Identify which cell holds the provided text, then report its (X, Y) central coordinate. 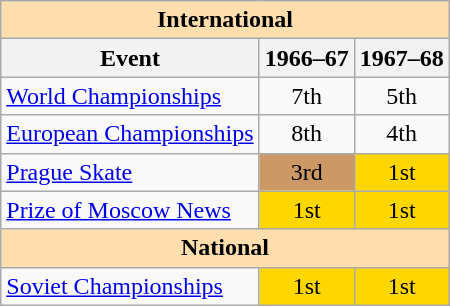
3rd (306, 172)
Prize of Moscow News (130, 210)
Soviet Championships (130, 286)
8th (306, 134)
European Championships (130, 134)
7th (306, 96)
4th (402, 134)
1967–68 (402, 58)
Event (130, 58)
World Championships (130, 96)
5th (402, 96)
International (225, 20)
1966–67 (306, 58)
National (225, 248)
Prague Skate (130, 172)
